Detect which cell encompasses the target text, then output its (x, y) center coordinate. 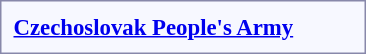
Czechoslovak People's Army (154, 27)
